Output the [X, Y] coordinate of the center of the cell containing the given text.  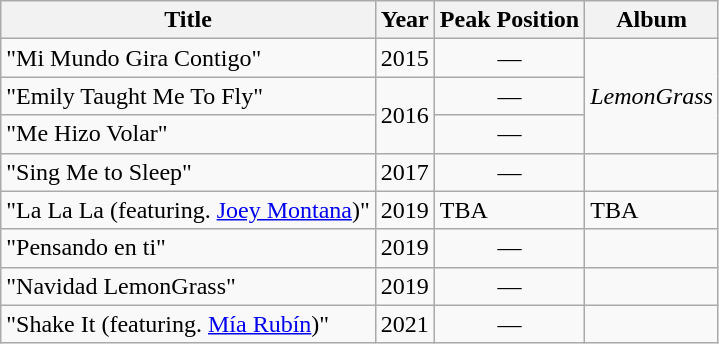
"Me Hizo Volar" [188, 134]
"Shake It (featuring. Mía Rubín)" [188, 324]
2021 [404, 324]
"Mi Mundo Gira Contigo" [188, 58]
"Emily Taught Me To Fly" [188, 96]
Album [652, 20]
2016 [404, 115]
Title [188, 20]
Year [404, 20]
Peak Position [509, 20]
2015 [404, 58]
"Pensando en ti" [188, 248]
LemonGrass [652, 96]
2017 [404, 172]
"La La La (featuring. Joey Montana)" [188, 210]
"Navidad LemonGrass" [188, 286]
"Sing Me to Sleep" [188, 172]
